From the cell containing the given text, extract its center point as (X, Y) coordinate. 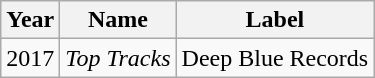
2017 (30, 58)
Label (275, 20)
Top Tracks (118, 58)
Year (30, 20)
Deep Blue Records (275, 58)
Name (118, 20)
